Capture the cell that displays the provided text and extract its (X, Y) central coordinate. 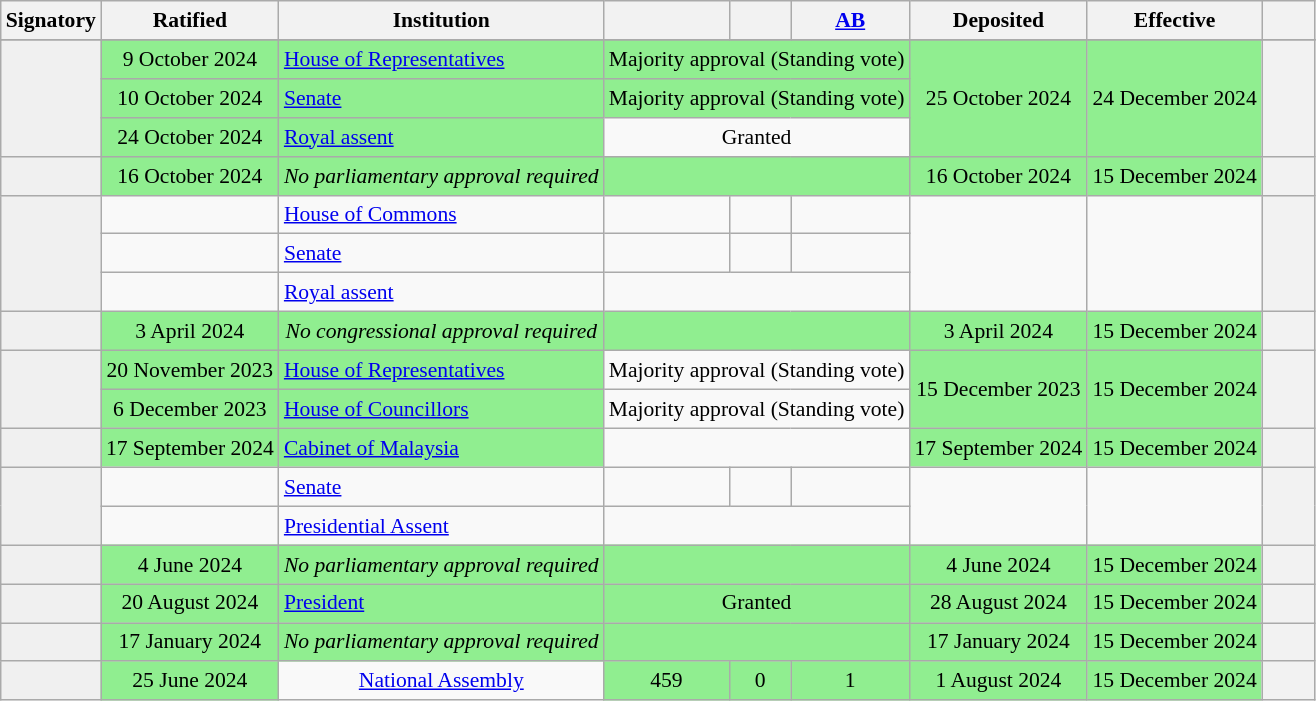
28 August 2024 (998, 604)
25 October 2024 (998, 98)
President (442, 604)
Deposited (998, 20)
10 October 2024 (190, 98)
20 November 2023 (190, 370)
0 (760, 682)
24 December 2024 (1174, 98)
Cabinet of Malaysia (442, 448)
House of Commons (442, 214)
20 August 2024 (190, 604)
AB (850, 20)
Institution (442, 20)
15 December 2023 (998, 390)
Signatory (51, 20)
459 (666, 682)
House of Councillors (442, 410)
Effective (1174, 20)
25 June 2024 (190, 682)
Ratified (190, 20)
6 December 2023 (190, 410)
National Assembly (442, 682)
1 August 2024 (998, 682)
No congressional approval required (442, 332)
Presidential Assent (442, 526)
24 October 2024 (190, 138)
1 (850, 682)
9 October 2024 (190, 60)
